Locate the cell with the specified text and output its [X, Y] center coordinate. 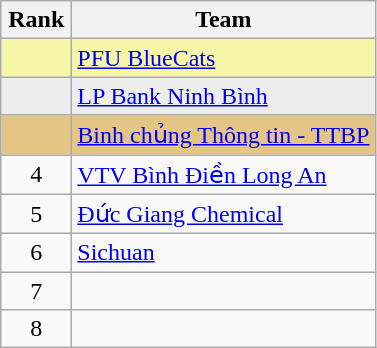
7 [36, 291]
4 [36, 174]
Team [224, 20]
VTV Bình Điền Long An [224, 174]
LP Bank Ninh Bình [224, 96]
Binh chủng Thông tin - TTBP [224, 135]
Rank [36, 20]
Đức Giang Chemical [224, 214]
Sichuan [224, 253]
PFU BlueCats [224, 58]
5 [36, 214]
6 [36, 253]
8 [36, 329]
